Extract the (x, y) coordinate from the center of the cell holding the provided text.  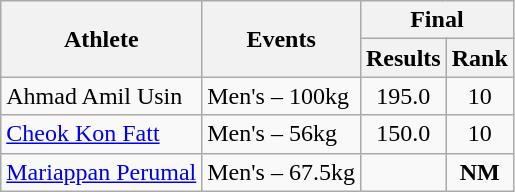
Cheok Kon Fatt (102, 134)
Events (282, 39)
Men's – 56kg (282, 134)
Rank (480, 58)
Men's – 67.5kg (282, 172)
Men's – 100kg (282, 96)
Final (436, 20)
NM (480, 172)
Athlete (102, 39)
Mariappan Perumal (102, 172)
Results (403, 58)
150.0 (403, 134)
Ahmad Amil Usin (102, 96)
195.0 (403, 96)
